Return (x, y) of the center of cell containing provided text 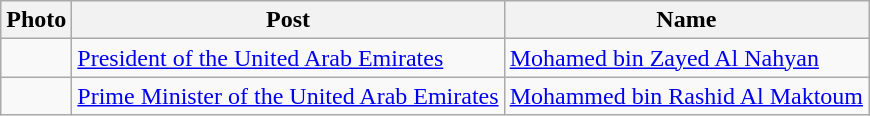
Post (288, 20)
Name (686, 20)
Photo (36, 20)
Mohamed bin Zayed Al Nahyan (686, 58)
Mohammed bin Rashid Al Maktoum (686, 96)
President of the United Arab Emirates (288, 58)
Prime Minister of the United Arab Emirates (288, 96)
